Capture the cell that displays the provided text and extract its [X, Y] central coordinate. 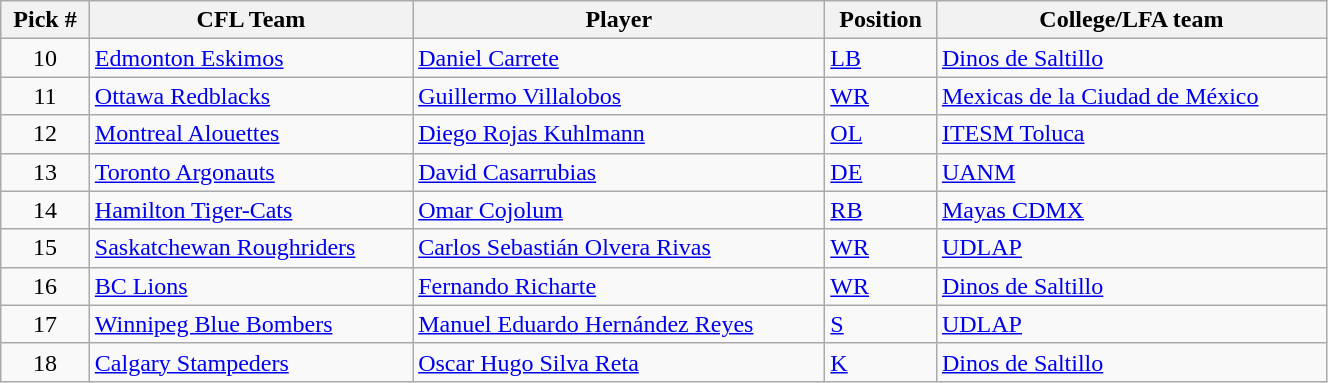
14 [46, 210]
16 [46, 286]
Calgary Stampeders [250, 362]
Position [881, 20]
DE [881, 172]
Fernando Richarte [619, 286]
Oscar Hugo Silva Reta [619, 362]
Omar Cojolum [619, 210]
13 [46, 172]
Mexicas de la Ciudad de México [1131, 96]
LB [881, 58]
Hamilton Tiger-Cats [250, 210]
Pick # [46, 20]
Mayas CDMX [1131, 210]
RB [881, 210]
Player [619, 20]
Carlos Sebastián Olvera Rivas [619, 248]
Toronto Argonauts [250, 172]
Daniel Carrete [619, 58]
Montreal Alouettes [250, 134]
Diego Rojas Kuhlmann [619, 134]
OL [881, 134]
11 [46, 96]
Edmonton Eskimos [250, 58]
BC Lions [250, 286]
Winnipeg Blue Bombers [250, 324]
Ottawa Redblacks [250, 96]
K [881, 362]
S [881, 324]
College/LFA team [1131, 20]
17 [46, 324]
18 [46, 362]
15 [46, 248]
Manuel Eduardo Hernández Reyes [619, 324]
UANM [1131, 172]
Saskatchewan Roughriders [250, 248]
CFL Team [250, 20]
12 [46, 134]
Guillermo Villalobos [619, 96]
10 [46, 58]
ITESM Toluca [1131, 134]
David Casarrubias [619, 172]
